Extract the (X, Y) coordinate from the center of the cell holding the provided text.  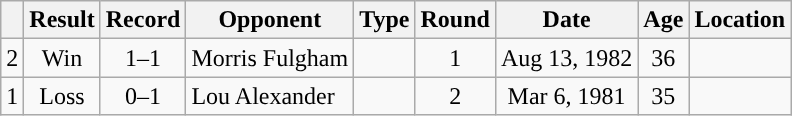
Loss (62, 96)
Opponent (270, 20)
Round (455, 20)
Record (143, 20)
35 (664, 96)
Aug 13, 1982 (566, 58)
Location (740, 20)
1–1 (143, 58)
Lou Alexander (270, 96)
Mar 6, 1981 (566, 96)
Win (62, 58)
Age (664, 20)
Morris Fulgham (270, 58)
36 (664, 58)
Date (566, 20)
Result (62, 20)
0–1 (143, 96)
Type (384, 20)
